Detect which cell encompasses the target text, then output its (X, Y) center coordinate. 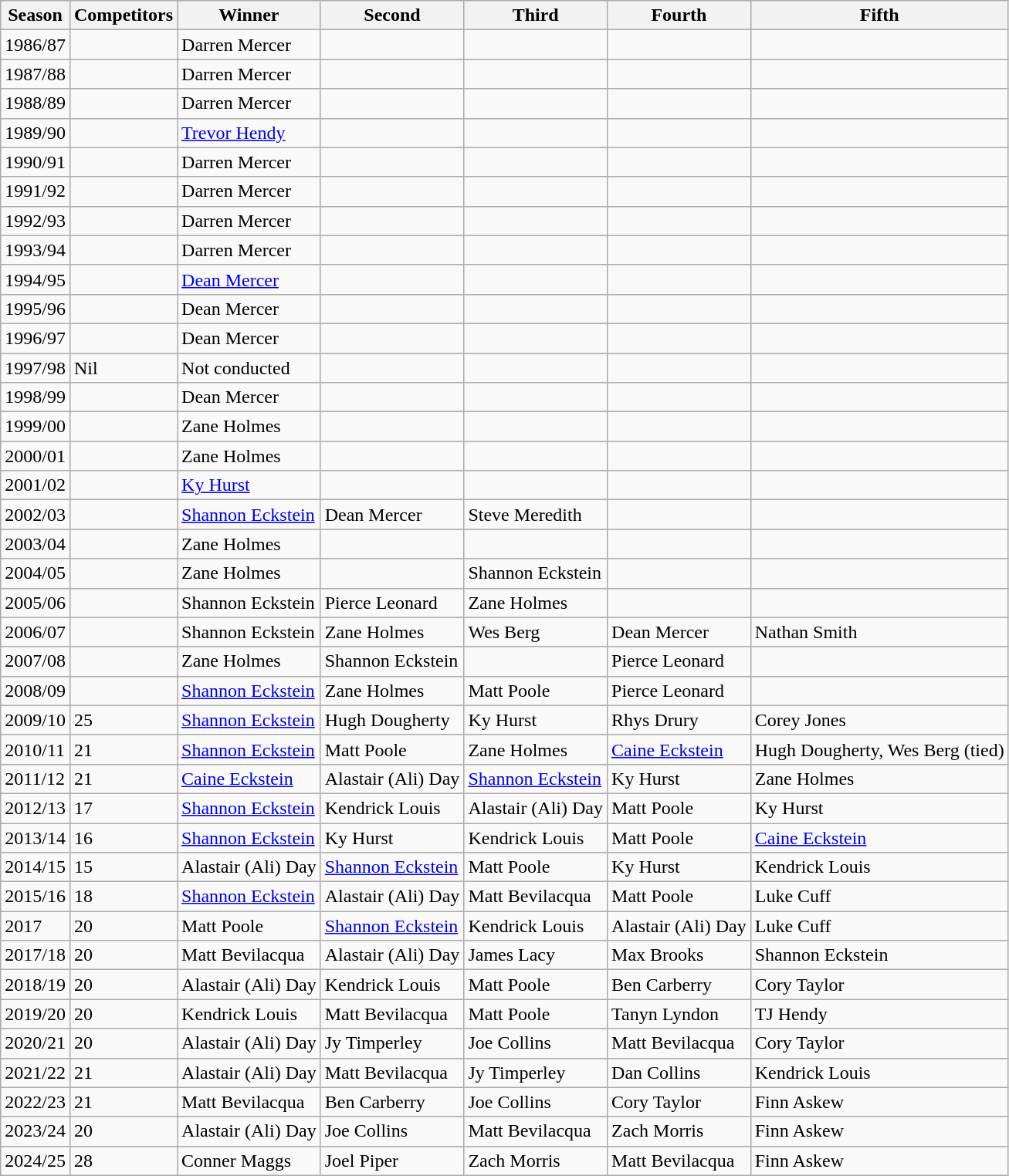
2011/12 (36, 779)
2005/06 (36, 603)
Nathan Smith (879, 632)
2004/05 (36, 573)
2017 (36, 926)
2006/07 (36, 632)
1987/88 (36, 74)
Winner (249, 15)
2020/21 (36, 1043)
1992/93 (36, 221)
2015/16 (36, 897)
TJ Hendy (879, 1014)
2001/02 (36, 485)
Corey Jones (879, 720)
Steve Meredith (536, 515)
18 (124, 897)
Conner Maggs (249, 1161)
2014/15 (36, 867)
1996/97 (36, 338)
1990/91 (36, 162)
Wes Berg (536, 632)
2002/03 (36, 515)
1991/92 (36, 191)
Fifth (879, 15)
Hugh Dougherty (392, 720)
1994/95 (36, 279)
17 (124, 808)
1998/99 (36, 397)
2008/09 (36, 691)
Dan Collins (679, 1073)
Season (36, 15)
25 (124, 720)
28 (124, 1161)
1997/98 (36, 368)
2023/24 (36, 1131)
2003/04 (36, 544)
1999/00 (36, 427)
Trevor Hendy (249, 133)
2024/25 (36, 1161)
1993/94 (36, 250)
15 (124, 867)
2017/18 (36, 955)
Nil (124, 368)
James Lacy (536, 955)
Rhys Drury (679, 720)
Tanyn Lyndon (679, 1014)
Joel Piper (392, 1161)
Max Brooks (679, 955)
2009/10 (36, 720)
2018/19 (36, 985)
2012/13 (36, 808)
1988/89 (36, 103)
2007/08 (36, 661)
Competitors (124, 15)
2021/22 (36, 1073)
1986/87 (36, 45)
16 (124, 837)
2013/14 (36, 837)
2000/01 (36, 456)
1995/96 (36, 309)
1989/90 (36, 133)
2022/23 (36, 1102)
2010/11 (36, 749)
Not conducted (249, 368)
Hugh Dougherty, Wes Berg (tied) (879, 749)
Fourth (679, 15)
Second (392, 15)
Third (536, 15)
2019/20 (36, 1014)
